Determine the (x, y) coordinate at the center of the cell enclosing the given text.  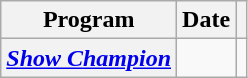
Show Champion (89, 58)
Program (89, 20)
Date (206, 20)
